Locate the cell with the specified text and output its (X, Y) center coordinate. 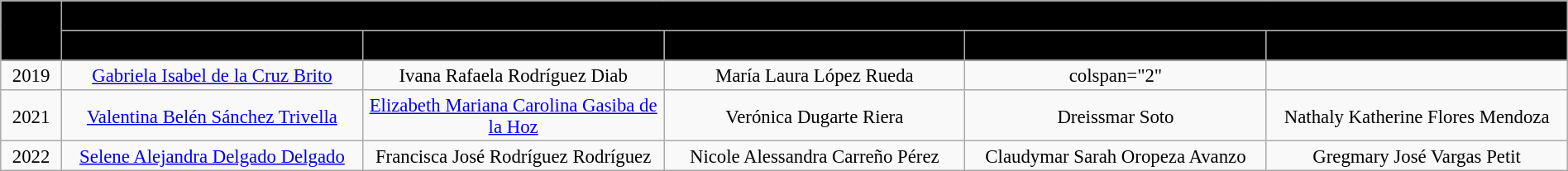
Verónica Dugarte Riera (815, 116)
Ivana Rafaela Rodríguez Diab (514, 75)
Miss Supranational Venezuela Runners-Up (814, 16)
Elizabeth Mariana Carolina Gasiba de la Hoz (514, 116)
2nd Runner-Up (815, 45)
Gabriela Isabel de la Cruz Brito (212, 75)
3rd Runner-Up (1116, 45)
1st Runner-Up (514, 45)
Gregmary José Vargas Petit (1417, 156)
Miss Supranational (212, 45)
2019 (31, 75)
Nicole Alessandra Carreño Pérez (815, 156)
Francisca José Rodríguez Rodríguez (514, 156)
Dreissmar Soto (1116, 116)
Year (31, 31)
2022 (31, 156)
2021 (31, 116)
María Laura López Rueda (815, 75)
4th Runner-Up (1417, 45)
Claudymar Sarah Oropeza Avanzo (1116, 156)
Selene Alejandra Delgado Delgado (212, 156)
Valentina Belén Sánchez Trivella (212, 116)
colspan="2" (1116, 75)
Nathaly Katherine Flores Mendoza (1417, 116)
